Pinpoint the cell where the given text exists, returning its (x, y) midpoint coordinate. 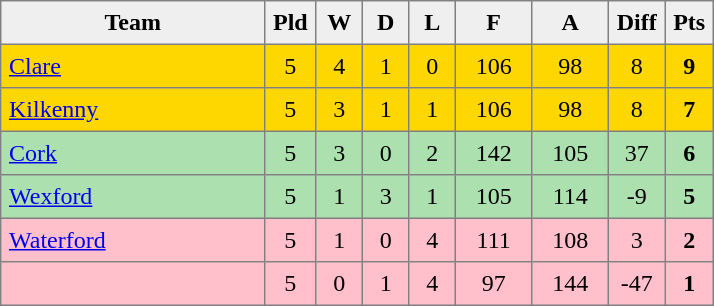
111 (493, 240)
D (385, 23)
-47 (636, 284)
Pld (290, 23)
Clare (133, 66)
6 (689, 153)
L (432, 23)
F (493, 23)
142 (493, 153)
114 (570, 197)
-9 (636, 197)
Kilkenny (133, 110)
144 (570, 284)
97 (493, 284)
Pts (689, 23)
A (570, 23)
9 (689, 66)
108 (570, 240)
7 (689, 110)
37 (636, 153)
Waterford (133, 240)
Cork (133, 153)
Team (133, 23)
Wexford (133, 197)
W (339, 23)
Diff (636, 23)
